Return the [x, y] coordinate for the center point of the cell that contains the specified text.  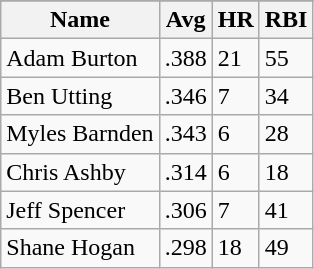
.346 [186, 96]
28 [286, 134]
Adam Burton [80, 58]
Myles Barnden [80, 134]
Avg [186, 20]
21 [236, 58]
41 [286, 210]
.343 [186, 134]
.314 [186, 172]
Shane Hogan [80, 248]
RBI [286, 20]
.388 [186, 58]
49 [286, 248]
HR [236, 20]
34 [286, 96]
Ben Utting [80, 96]
Jeff Spencer [80, 210]
.298 [186, 248]
Chris Ashby [80, 172]
55 [286, 58]
Name [80, 20]
.306 [186, 210]
